Detect which cell encompasses the target text, then output its (x, y) center coordinate. 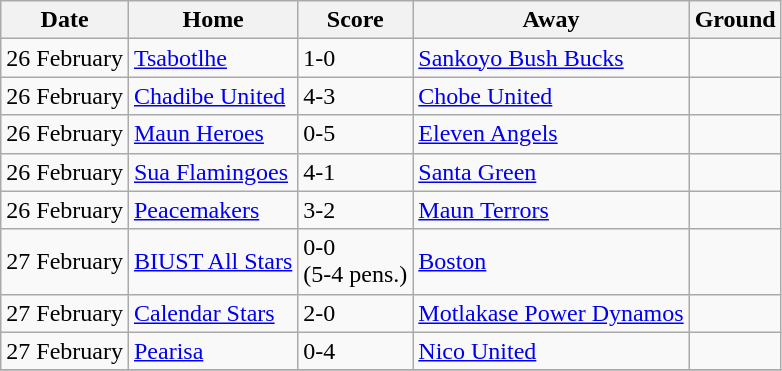
Pearisa (212, 351)
Nico United (551, 351)
1-0 (356, 58)
Sua Flamingoes (212, 172)
Chadibe United (212, 96)
Score (356, 20)
Santa Green (551, 172)
Date (65, 20)
Motlakase Power Dynamos (551, 313)
Calendar Stars (212, 313)
Away (551, 20)
3-2 (356, 210)
0-4 (356, 351)
Chobe United (551, 96)
4-3 (356, 96)
Home (212, 20)
4-1 (356, 172)
Sankoyo Bush Bucks (551, 58)
0-0(5-4 pens.) (356, 262)
Ground (735, 20)
Eleven Angels (551, 134)
Peacemakers (212, 210)
0-5 (356, 134)
Maun Terrors (551, 210)
Boston (551, 262)
Maun Heroes (212, 134)
Tsabotlhe (212, 58)
2-0 (356, 313)
BIUST All Stars (212, 262)
